Capture the cell that displays the provided text and extract its (x, y) central coordinate. 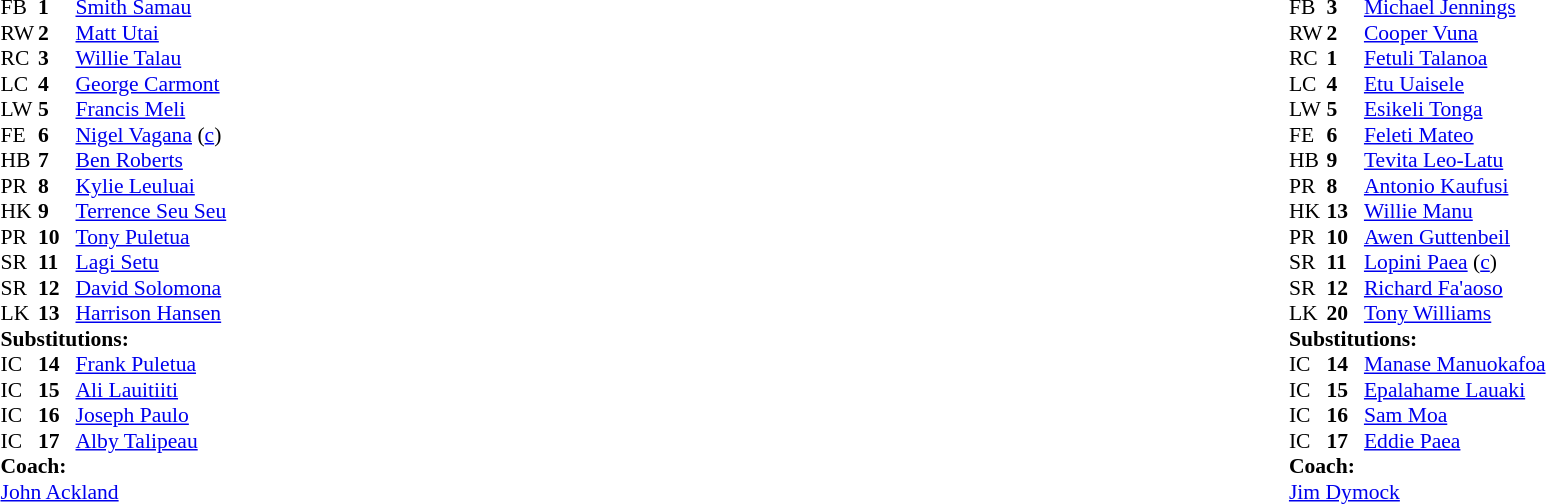
Tony Puletua (152, 237)
Ben Roberts (152, 161)
Awen Guttenbeil (1455, 237)
Etu Uaisele (1455, 84)
Richard Fa'aoso (1455, 288)
Francis Meli (152, 109)
20 (1345, 313)
7 (57, 161)
Sam Moa (1455, 415)
Joseph Paulo (152, 415)
Tony Williams (1455, 313)
David Solomona (152, 288)
Manase Manuokafoa (1455, 365)
Matt Utai (152, 33)
3 (57, 59)
Alby Talipeau (152, 441)
Cooper Vuna (1455, 33)
Tevita Leo-Latu (1455, 161)
Epalahame Lauaki (1455, 390)
Fetuli Talanoa (1455, 59)
Harrison Hansen (152, 313)
Willie Manu (1455, 211)
Terrence Seu Seu (152, 211)
Feleti Mateo (1455, 135)
Esikeli Tonga (1455, 109)
Nigel Vagana (c) (152, 135)
Ali Lauitiiti (152, 390)
George Carmont (152, 84)
Willie Talau (152, 59)
Lopini Paea (c) (1455, 263)
1 (1345, 59)
Antonio Kaufusi (1455, 186)
Eddie Paea (1455, 441)
Kylie Leuluai (152, 186)
Frank Puletua (152, 365)
Lagi Setu (152, 263)
